Detect which cell encompasses the target text, then output its (X, Y) center coordinate. 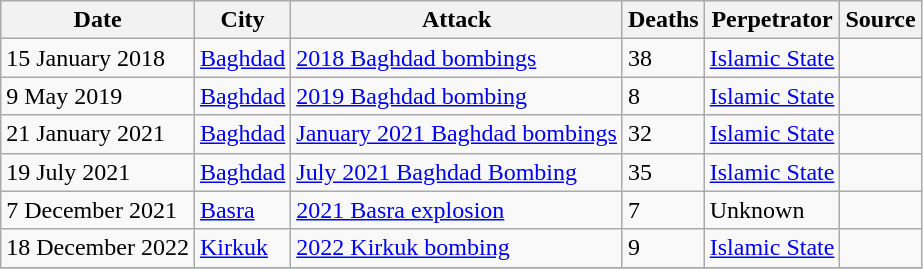
18 December 2022 (98, 248)
2019 Baghdad bombing (457, 96)
January 2021 Baghdad bombings (457, 134)
7 (663, 210)
21 January 2021 (98, 134)
2018 Baghdad bombings (457, 58)
July 2021 Baghdad Bombing (457, 172)
Unknown (772, 210)
2022 Kirkuk bombing (457, 248)
8 (663, 96)
2021 Basra explosion (457, 210)
9 May 2019 (98, 96)
Perpetrator (772, 20)
Date (98, 20)
Attack (457, 20)
Basra (242, 210)
32 (663, 134)
35 (663, 172)
38 (663, 58)
9 (663, 248)
Source (880, 20)
City (242, 20)
7 December 2021 (98, 210)
19 July 2021 (98, 172)
Kirkuk (242, 248)
15 January 2018 (98, 58)
Deaths (663, 20)
